Locate the cell with the specified text and output its [X, Y] center coordinate. 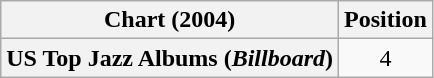
4 [386, 58]
US Top Jazz Albums (Billboard) [170, 58]
Position [386, 20]
Chart (2004) [170, 20]
